Return (x, y) of the center of cell containing provided text 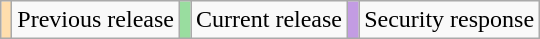
Security response (450, 20)
Current release (270, 20)
Previous release (96, 20)
